Pinpoint the cell where the given text exists, returning its (x, y) midpoint coordinate. 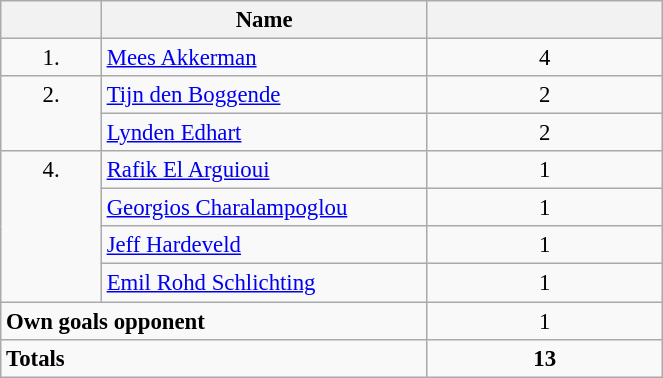
Georgios Charalampoglou (264, 208)
2. (52, 114)
Totals (214, 358)
Jeff Hardeveld (264, 245)
13 (545, 358)
Rafik El Arguioui (264, 170)
4 (545, 58)
Own goals opponent (214, 321)
Tijn den Boggende (264, 95)
4. (52, 226)
Name (264, 20)
Emil Rohd Schlichting (264, 283)
1. (52, 58)
Mees Akkerman (264, 58)
Lynden Edhart (264, 133)
